Provide the (X, Y) coordinate of the cell's center where the given text is located.  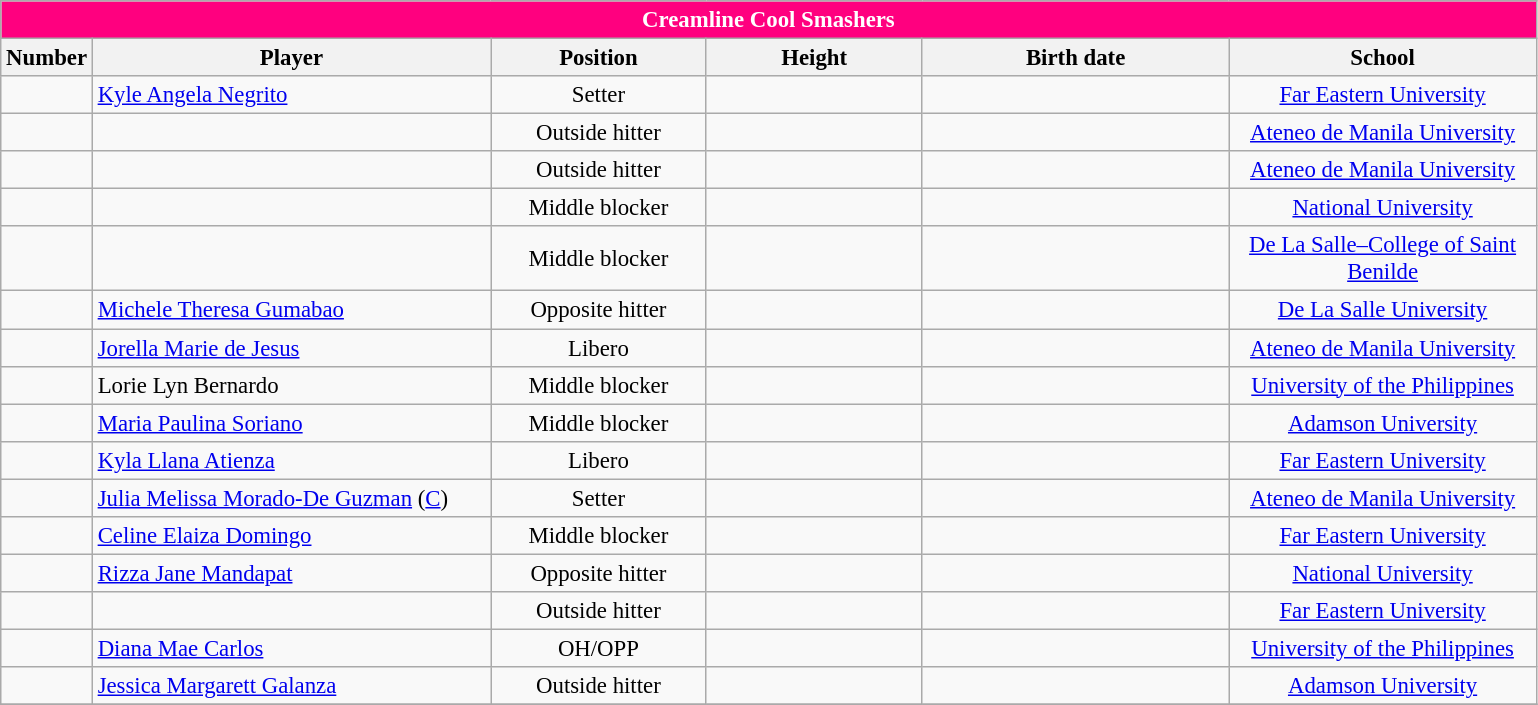
Height (814, 58)
De La Salle University (1382, 310)
Diana Mae Carlos (291, 648)
Lorie Lyn Bernardo (291, 385)
Birth date (1076, 58)
Number (47, 58)
Position (599, 58)
Player (291, 58)
Kyle Angela Negrito (291, 95)
Jorella Marie de Jesus (291, 348)
Celine Elaiza Domingo (291, 536)
Creamline Cool Smashers (768, 20)
OH/OPP (599, 648)
De La Salle–College of Saint Benilde (1382, 258)
Michele Theresa Gumabao (291, 310)
Julia Melissa Morado-De Guzman (C) (291, 498)
School (1382, 58)
Maria Paulina Soriano (291, 423)
Kyla Llana Atienza (291, 460)
Rizza Jane Mandapat (291, 573)
Jessica Margarett Galanza (291, 686)
